Return [X, Y] of the center of cell containing provided text 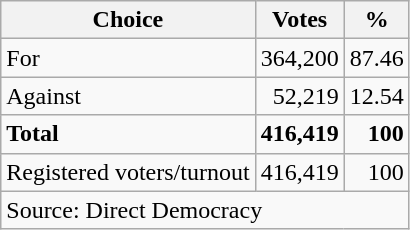
Source: Direct Democracy [205, 210]
87.46 [376, 58]
364,200 [300, 58]
Registered voters/turnout [128, 172]
52,219 [300, 96]
For [128, 58]
12.54 [376, 96]
Total [128, 134]
Votes [300, 20]
Choice [128, 20]
Against [128, 96]
% [376, 20]
